Extract the [x, y] coordinate from the center of the cell holding the provided text.  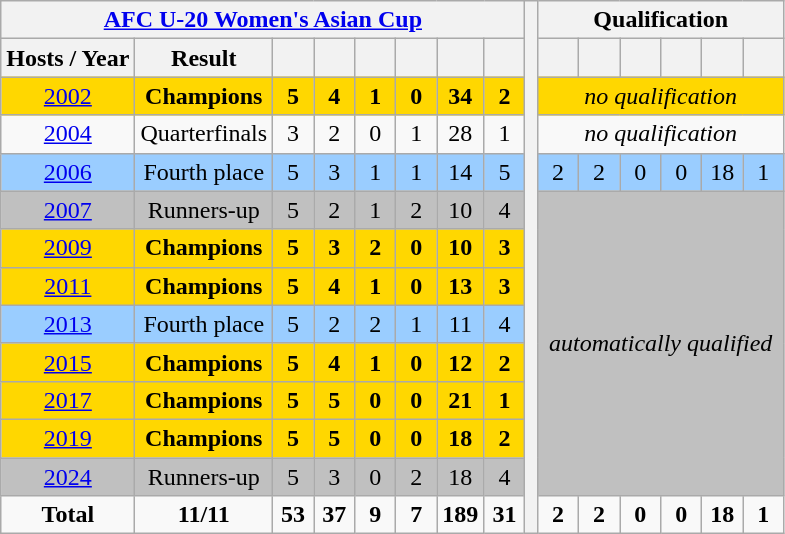
Result [204, 58]
2019 [68, 438]
2017 [68, 400]
2024 [68, 477]
9 [376, 515]
53 [294, 515]
14 [460, 172]
11 [460, 324]
11/11 [204, 515]
2002 [68, 96]
Qualification [661, 20]
2004 [68, 134]
12 [460, 362]
13 [460, 286]
34 [460, 96]
189 [460, 515]
Quarterfinals [204, 134]
37 [334, 515]
automatically qualified [661, 343]
Total [68, 515]
2015 [68, 362]
2011 [68, 286]
31 [504, 515]
2007 [68, 210]
Hosts / Year [68, 58]
AFC U-20 Women's Asian Cup [263, 20]
2009 [68, 248]
21 [460, 400]
2006 [68, 172]
7 [416, 515]
28 [460, 134]
2013 [68, 324]
